Capture the cell that displays the provided text and extract its [x, y] central coordinate. 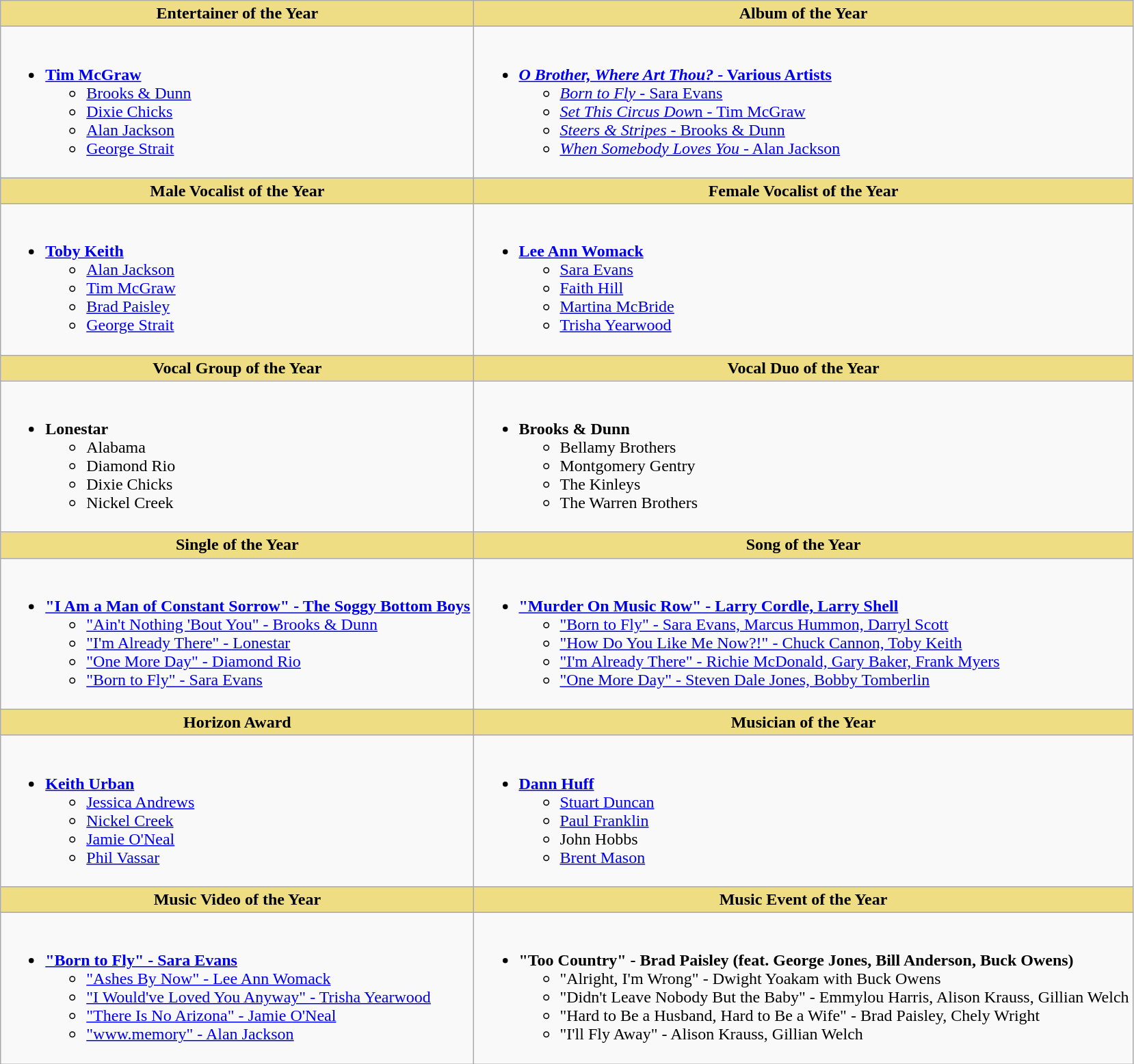
Music Event of the Year [803, 899]
Brooks & DunnBellamy BrothersMontgomery GentryThe KinleysThe Warren Brothers [803, 457]
LonestarAlabamaDiamond RioDixie ChicksNickel Creek [237, 457]
Horizon Award [237, 722]
Female Vocalist of the Year [803, 191]
Album of the Year [803, 14]
Male Vocalist of the Year [237, 191]
Musician of the Year [803, 722]
Song of the Year [803, 545]
Toby KeithAlan JacksonTim McGrawBrad PaisleyGeorge Strait [237, 279]
Dann HuffStuart DuncanPaul FranklinJohn HobbsBrent Mason [803, 811]
Single of the Year [237, 545]
Entertainer of the Year [237, 14]
Music Video of the Year [237, 899]
Lee Ann WomackSara EvansFaith HillMartina McBrideTrisha Yearwood [803, 279]
Keith UrbanJessica AndrewsNickel CreekJamie O'NealPhil Vassar [237, 811]
Vocal Duo of the Year [803, 368]
Tim McGrawBrooks & DunnDixie ChicksAlan JacksonGeorge Strait [237, 103]
Vocal Group of the Year [237, 368]
